Output the [X, Y] coordinate of the center of the cell containing the given text.  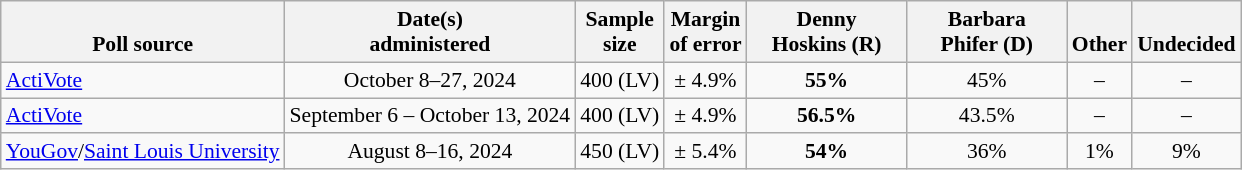
August 8–16, 2024 [430, 152]
BarbaraPhifer (D) [987, 32]
45% [987, 80]
October 8–27, 2024 [430, 80]
56.5% [827, 116]
DennyHoskins (R) [827, 32]
± 5.4% [705, 152]
9% [1186, 152]
Samplesize [620, 32]
Undecided [1186, 32]
55% [827, 80]
Date(s)administered [430, 32]
450 (LV) [620, 152]
YouGov/Saint Louis University [143, 152]
Marginof error [705, 32]
36% [987, 152]
1% [1100, 152]
Other [1100, 32]
54% [827, 152]
43.5% [987, 116]
September 6 – October 13, 2024 [430, 116]
Poll source [143, 32]
